Return the [X, Y] coordinate for the center point of the cell that contains the specified text.  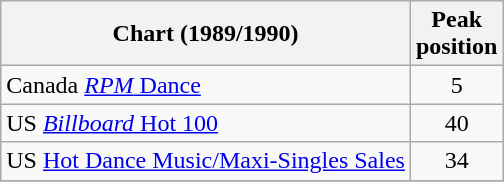
US Billboard Hot 100 [206, 123]
5 [456, 85]
34 [456, 161]
Peakposition [456, 34]
Canada RPM Dance [206, 85]
US Hot Dance Music/Maxi-Singles Sales [206, 161]
Chart (1989/1990) [206, 34]
40 [456, 123]
